Find where the given text appears and provide that cell's center as [x, y] coordinate. 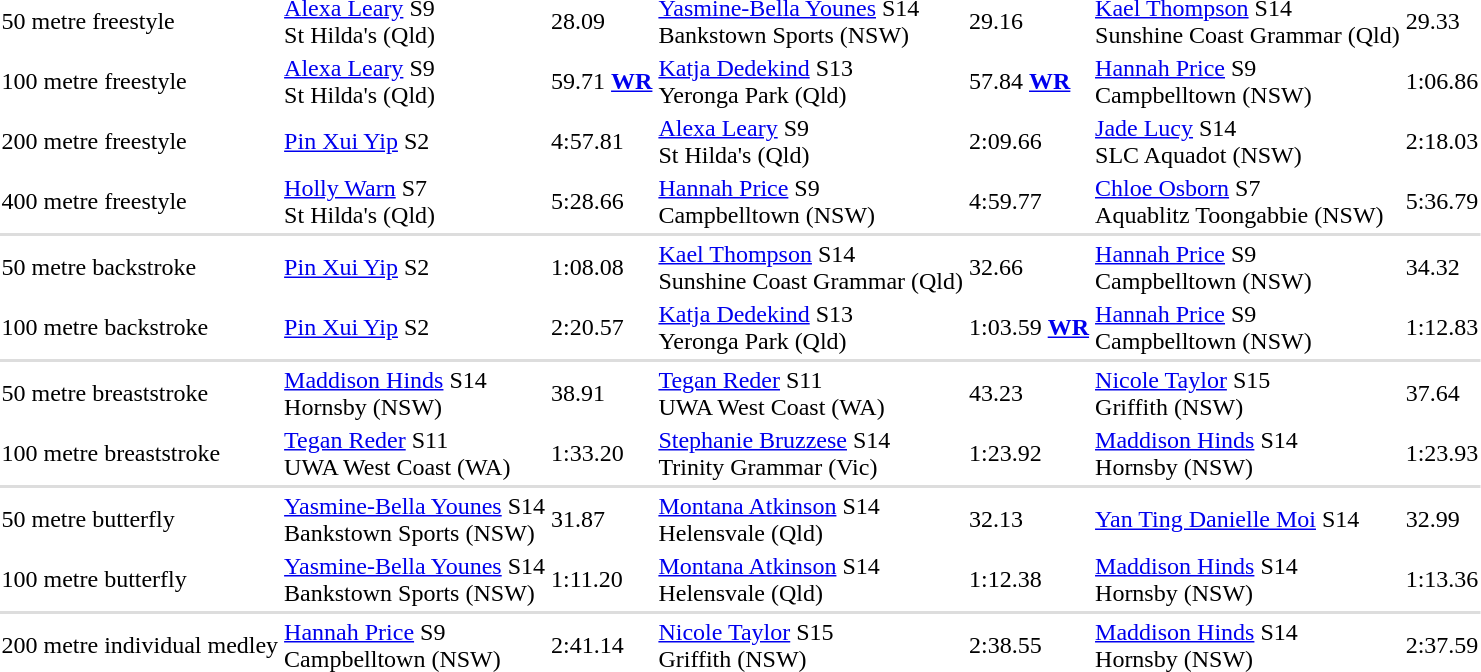
1:08.08 [602, 268]
200 metre freestyle [140, 142]
Holly Warn S7 St Hilda's (Qld) [415, 202]
2:09.66 [1030, 142]
4:59.77 [1030, 202]
38.91 [602, 394]
50 metre butterfly [140, 520]
5:28.66 [602, 202]
4:57.81 [602, 142]
1:11.20 [602, 580]
31.87 [602, 520]
50 metre breaststroke [140, 394]
59.71 WR [602, 82]
50 metre backstroke [140, 268]
57.84 WR [1030, 82]
1:13.36 [1442, 580]
1:23.93 [1442, 454]
1:06.86 [1442, 82]
1:03.59 WR [1030, 328]
Stephanie Bruzzese S14 Trinity Grammar (Vic) [811, 454]
Yan Ting Danielle Moi S14 [1248, 520]
1:23.92 [1030, 454]
Nicole Taylor S15 Griffith (NSW) [1248, 394]
37.64 [1442, 394]
2:18.03 [1442, 142]
32.99 [1442, 520]
1:33.20 [602, 454]
5:36.79 [1442, 202]
32.66 [1030, 268]
34.32 [1442, 268]
100 metre freestyle [140, 82]
43.23 [1030, 394]
Jade Lucy S14 SLC Aquadot (NSW) [1248, 142]
1:12.38 [1030, 580]
32.13 [1030, 520]
400 metre freestyle [140, 202]
Kael Thompson S14 Sunshine Coast Grammar (Qld) [811, 268]
100 metre butterfly [140, 580]
Chloe Osborn S7 Aquablitz Toongabbie (NSW) [1248, 202]
100 metre backstroke [140, 328]
100 metre breaststroke [140, 454]
1:12.83 [1442, 328]
2:20.57 [602, 328]
